Detect which cell encompasses the target text, then output its (x, y) center coordinate. 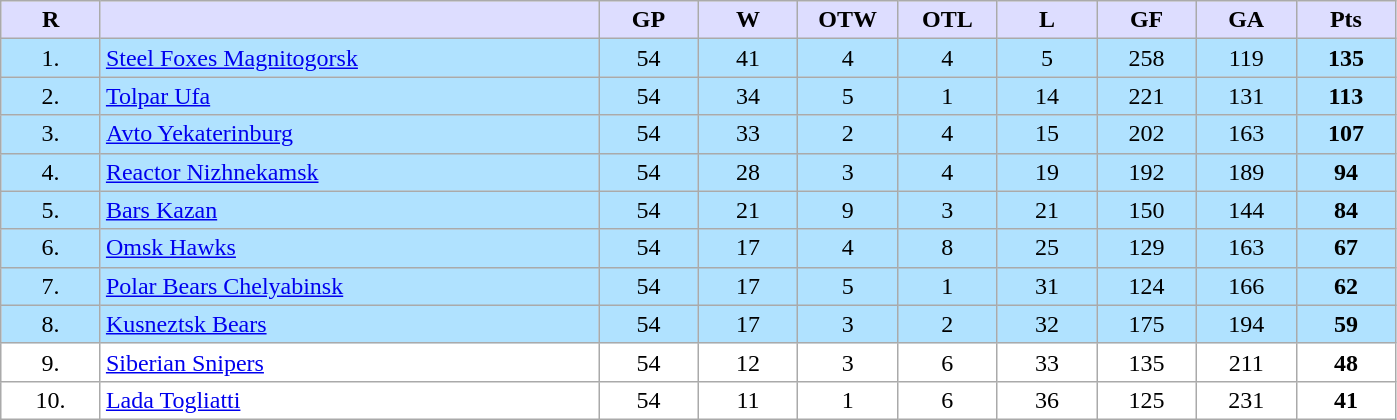
Pts (1346, 20)
L (1047, 20)
150 (1147, 210)
94 (1346, 172)
2. (51, 96)
113 (1346, 96)
19 (1047, 172)
48 (1346, 362)
144 (1246, 210)
GP (649, 20)
221 (1147, 96)
166 (1246, 286)
175 (1147, 324)
Lada Togliatti (349, 400)
194 (1246, 324)
25 (1047, 248)
OTL (947, 20)
192 (1147, 172)
12 (748, 362)
129 (1147, 248)
211 (1246, 362)
4. (51, 172)
107 (1346, 134)
Tolpar Ufa (349, 96)
202 (1147, 134)
3. (51, 134)
125 (1147, 400)
28 (748, 172)
124 (1147, 286)
1. (51, 58)
36 (1047, 400)
8. (51, 324)
5. (51, 210)
32 (1047, 324)
9 (848, 210)
8 (947, 248)
OTW (848, 20)
34 (748, 96)
Avto Yekaterinburg (349, 134)
11 (748, 400)
Bars Kazan (349, 210)
Omsk Hawks (349, 248)
7. (51, 286)
67 (1346, 248)
189 (1246, 172)
Reactor Nizhnekamsk (349, 172)
W (748, 20)
Steel Foxes Magnitogorsk (349, 58)
231 (1246, 400)
15 (1047, 134)
GF (1147, 20)
10. (51, 400)
84 (1346, 210)
GA (1246, 20)
258 (1147, 58)
59 (1346, 324)
131 (1246, 96)
119 (1246, 58)
9. (51, 362)
Siberian Snipers (349, 362)
62 (1346, 286)
Polar Bears Chelyabinsk (349, 286)
6. (51, 248)
31 (1047, 286)
R (51, 20)
Kusneztsk Bears (349, 324)
14 (1047, 96)
